Identify which cell holds the provided text, then report its (X, Y) central coordinate. 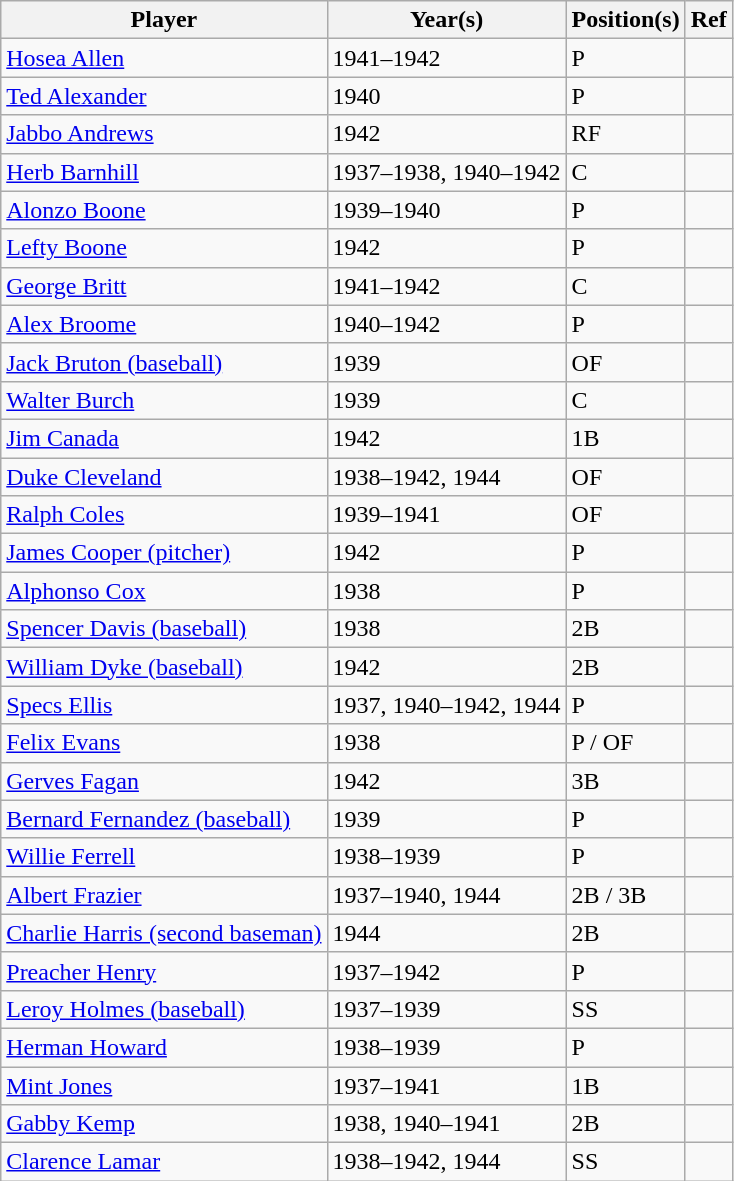
Spencer Davis (baseball) (164, 629)
Leroy Holmes (baseball) (164, 1009)
Jabbo Andrews (164, 134)
1938, 1940–1941 (446, 1124)
Mint Jones (164, 1085)
Year(s) (446, 20)
RF (626, 134)
Albert Frazier (164, 895)
Gabby Kemp (164, 1124)
Charlie Harris (second baseman) (164, 933)
Lefty Boone (164, 248)
Bernard Fernandez (baseball) (164, 819)
Duke Cleveland (164, 477)
Ref (708, 20)
Felix Evans (164, 743)
1939–1940 (446, 210)
Preacher Henry (164, 971)
Position(s) (626, 20)
Ted Alexander (164, 96)
1937–1941 (446, 1085)
1940 (446, 96)
P / OF (626, 743)
Alonzo Boone (164, 210)
1937–1938, 1940–1942 (446, 172)
Gerves Fagan (164, 781)
1937–1942 (446, 971)
Specs Ellis (164, 705)
3B (626, 781)
1937–1940, 1944 (446, 895)
1939–1941 (446, 515)
Herb Barnhill (164, 172)
Willie Ferrell (164, 857)
Alex Broome (164, 324)
George Britt (164, 286)
1940–1942 (446, 324)
Alphonso Cox (164, 591)
Jack Bruton (baseball) (164, 362)
Ralph Coles (164, 515)
William Dyke (baseball) (164, 667)
Player (164, 20)
Walter Burch (164, 400)
Clarence Lamar (164, 1162)
2B / 3B (626, 895)
James Cooper (pitcher) (164, 553)
1937–1939 (446, 1009)
Herman Howard (164, 1047)
Jim Canada (164, 438)
Hosea Allen (164, 58)
1937, 1940–1942, 1944 (446, 705)
1944 (446, 933)
